Search for the cell housing the specified text and yield its (X, Y) center coordinate. 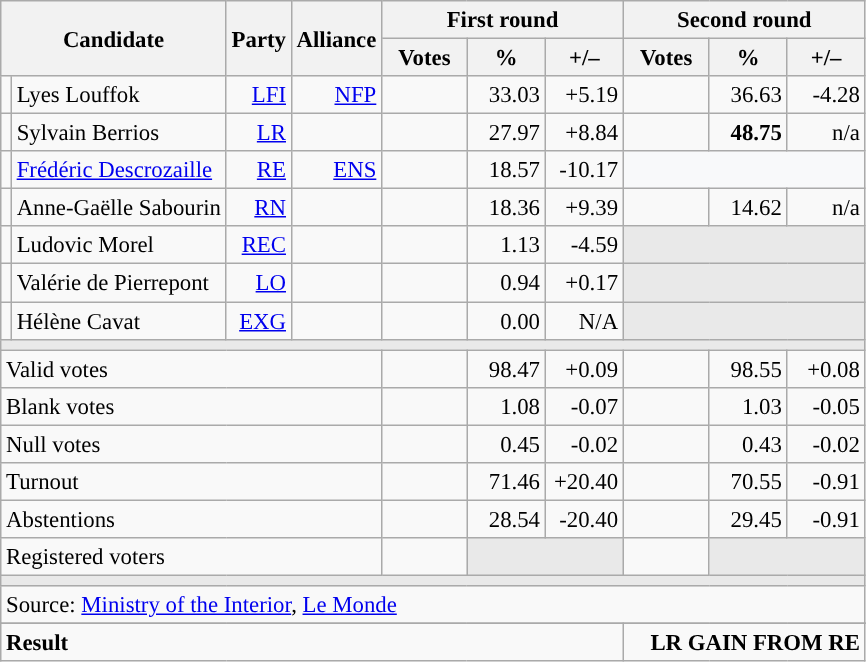
-4.28 (826, 95)
LR GAIN FROM RE (744, 643)
-0.07 (584, 406)
LR (258, 133)
36.63 (748, 95)
Party (258, 38)
Ludovic Morel (118, 245)
14.62 (748, 208)
REC (258, 245)
-20.40 (584, 519)
+9.39 (584, 208)
18.36 (506, 208)
LO (258, 283)
Anne-Gaëlle Sabourin (118, 208)
Alliance (336, 38)
Result (312, 643)
-4.59 (584, 245)
+0.08 (826, 369)
0.94 (506, 283)
First round (503, 20)
Second round (744, 20)
27.97 (506, 133)
Valérie de Pierrepont (118, 283)
98.47 (506, 369)
+0.17 (584, 283)
RE (258, 170)
ENS (336, 170)
Sylvain Berrios (118, 133)
98.55 (748, 369)
0.45 (506, 444)
LFI (258, 95)
Null votes (192, 444)
Hélène Cavat (118, 321)
29.45 (748, 519)
NFP (336, 95)
33.03 (506, 95)
Source: Ministry of the Interior, Le Monde (433, 605)
-0.05 (826, 406)
0.43 (748, 444)
Abstentions (192, 519)
Candidate (114, 38)
RN (258, 208)
Blank votes (192, 406)
N/A (584, 321)
Valid votes (192, 369)
48.75 (748, 133)
+0.09 (584, 369)
+5.19 (584, 95)
EXG (258, 321)
Registered voters (192, 557)
28.54 (506, 519)
70.55 (748, 482)
Frédéric Descrozaille (118, 170)
1.03 (748, 406)
1.08 (506, 406)
0.00 (506, 321)
-10.17 (584, 170)
+20.40 (584, 482)
Turnout (192, 482)
1.13 (506, 245)
71.46 (506, 482)
Lyes Louffok (118, 95)
18.57 (506, 170)
+8.84 (584, 133)
